Search for the cell housing the specified text and yield its (x, y) center coordinate. 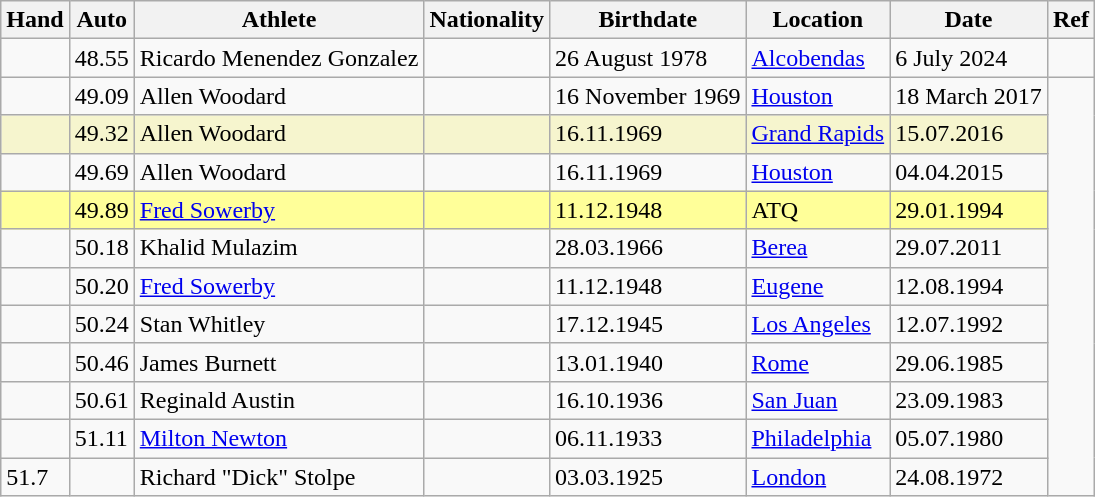
16 November 1969 (648, 96)
18 March 2017 (969, 96)
ATQ (818, 210)
Ricardo Menendez Gonzalez (279, 58)
Grand Rapids (818, 134)
15.07.2016 (969, 134)
6 July 2024 (969, 58)
Berea (818, 248)
13.01.1940 (648, 362)
04.04.2015 (969, 172)
Birthdate (648, 20)
Nationality (487, 20)
51.11 (102, 438)
03.03.1925 (648, 477)
London (818, 477)
Los Angeles (818, 324)
Rome (818, 362)
29.07.2011 (969, 248)
Athlete (279, 20)
Philadelphia (818, 438)
17.12.1945 (648, 324)
50.46 (102, 362)
Date (969, 20)
51.7 (35, 477)
50.24 (102, 324)
Eugene (818, 286)
Hand (35, 20)
23.09.1983 (969, 400)
29.01.1994 (969, 210)
16.10.1936 (648, 400)
Milton Newton (279, 438)
Ref (1070, 20)
12.08.1994 (969, 286)
12.07.1992 (969, 324)
48.55 (102, 58)
49.69 (102, 172)
Alcobendas (818, 58)
50.18 (102, 248)
49.89 (102, 210)
Khalid Mulazim (279, 248)
Richard "Dick" Stolpe (279, 477)
James Burnett (279, 362)
Location (818, 20)
San Juan (818, 400)
24.08.1972 (969, 477)
Reginald Austin (279, 400)
06.11.1933 (648, 438)
29.06.1985 (969, 362)
05.07.1980 (969, 438)
50.61 (102, 400)
50.20 (102, 286)
49.09 (102, 96)
26 August 1978 (648, 58)
49.32 (102, 134)
Auto (102, 20)
Stan Whitley (279, 324)
28.03.1966 (648, 248)
